Detect which cell encompasses the target text, then output its (X, Y) center coordinate. 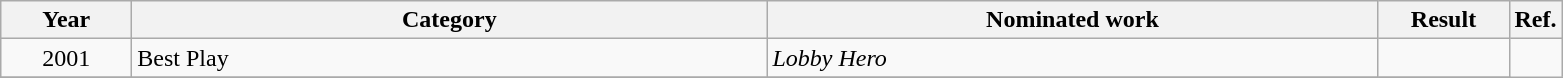
Best Play (450, 58)
Year (66, 20)
Nominated work (1072, 20)
Category (450, 20)
Ref. (1536, 20)
2001 (66, 58)
Result (1444, 20)
Lobby Hero (1072, 58)
